Find where the given text appears and provide that cell's center as [x, y] coordinate. 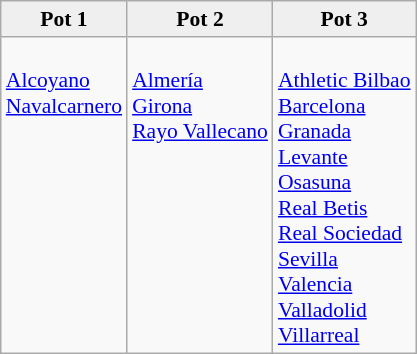
Pot 2 [200, 19]
Pot 1 [64, 19]
Athletic Bilbao Barcelona Granada Levante Osasuna Real Betis Real Sociedad Sevilla Valencia Valladolid Villarreal [344, 195]
Alcoyano Navalcarnero [64, 195]
Almería Girona Rayo Vallecano [200, 195]
Pot 3 [344, 19]
